From the cell containing the given text, extract its center point as (X, Y) coordinate. 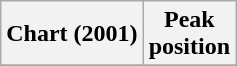
Chart (2001) (72, 34)
Peakposition (189, 34)
